Locate the cell with the specified text and output its (X, Y) center coordinate. 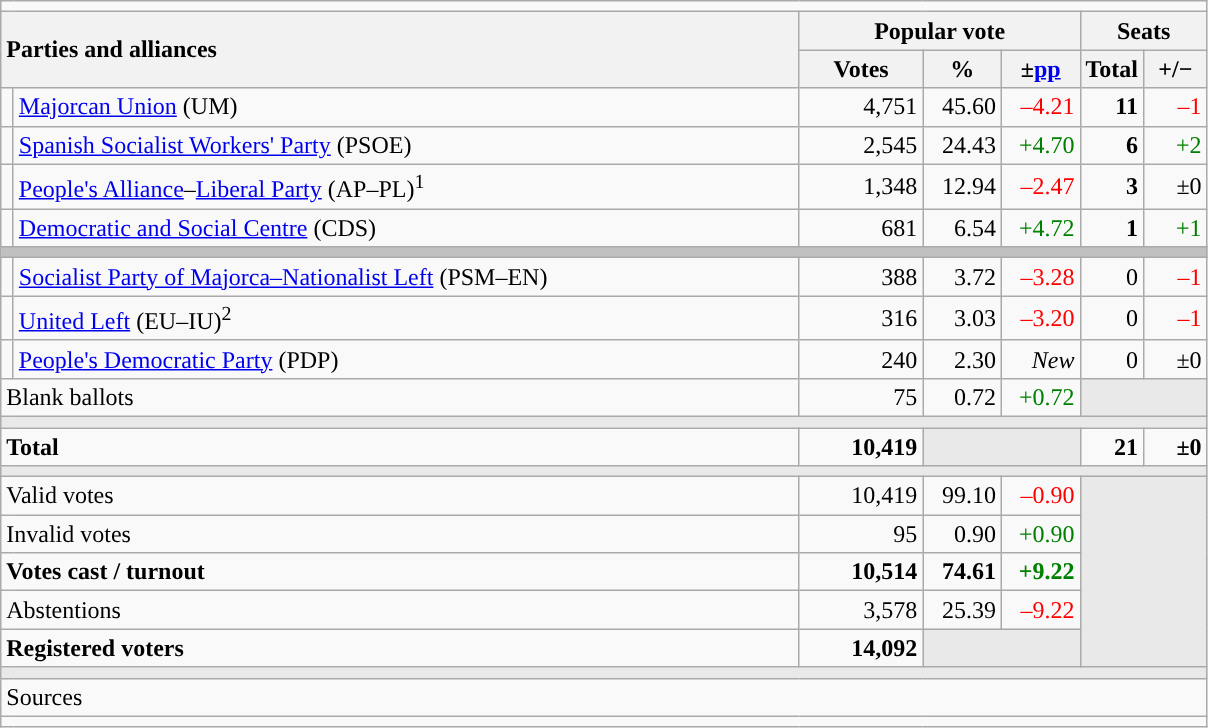
Seats (1144, 31)
+4.70 (1040, 145)
–3.28 (1040, 277)
74.61 (962, 572)
1,348 (861, 186)
3.03 (962, 318)
Blank ballots (400, 397)
99.10 (962, 496)
45.60 (962, 107)
3,578 (861, 610)
4,751 (861, 107)
14,092 (861, 648)
316 (861, 318)
+1 (1176, 228)
0.72 (962, 397)
1 (1112, 228)
Valid votes (400, 496)
0.90 (962, 534)
+/− (1176, 69)
11 (1112, 107)
2,545 (861, 145)
People's Alliance–Liberal Party (AP–PL)1 (406, 186)
12.94 (962, 186)
Spanish Socialist Workers' Party (PSOE) (406, 145)
24.43 (962, 145)
Popular vote (940, 31)
3.72 (962, 277)
New (1040, 359)
25.39 (962, 610)
Majorcan Union (UM) (406, 107)
Registered voters (400, 648)
Socialist Party of Majorca–Nationalist Left (PSM–EN) (406, 277)
–9.22 (1040, 610)
10,514 (861, 572)
–2.47 (1040, 186)
±pp (1040, 69)
Parties and alliances (400, 50)
+4.72 (1040, 228)
–3.20 (1040, 318)
+2 (1176, 145)
+0.90 (1040, 534)
Votes (861, 69)
+9.22 (1040, 572)
Sources (604, 697)
–0.90 (1040, 496)
Democratic and Social Centre (CDS) (406, 228)
–4.21 (1040, 107)
United Left (EU–IU)2 (406, 318)
Votes cast / turnout (400, 572)
Invalid votes (400, 534)
Abstentions (400, 610)
6.54 (962, 228)
681 (861, 228)
240 (861, 359)
% (962, 69)
6 (1112, 145)
21 (1112, 447)
3 (1112, 186)
2.30 (962, 359)
75 (861, 397)
People's Democratic Party (PDP) (406, 359)
388 (861, 277)
+0.72 (1040, 397)
95 (861, 534)
